Search for the cell housing the specified text and yield its [X, Y] center coordinate. 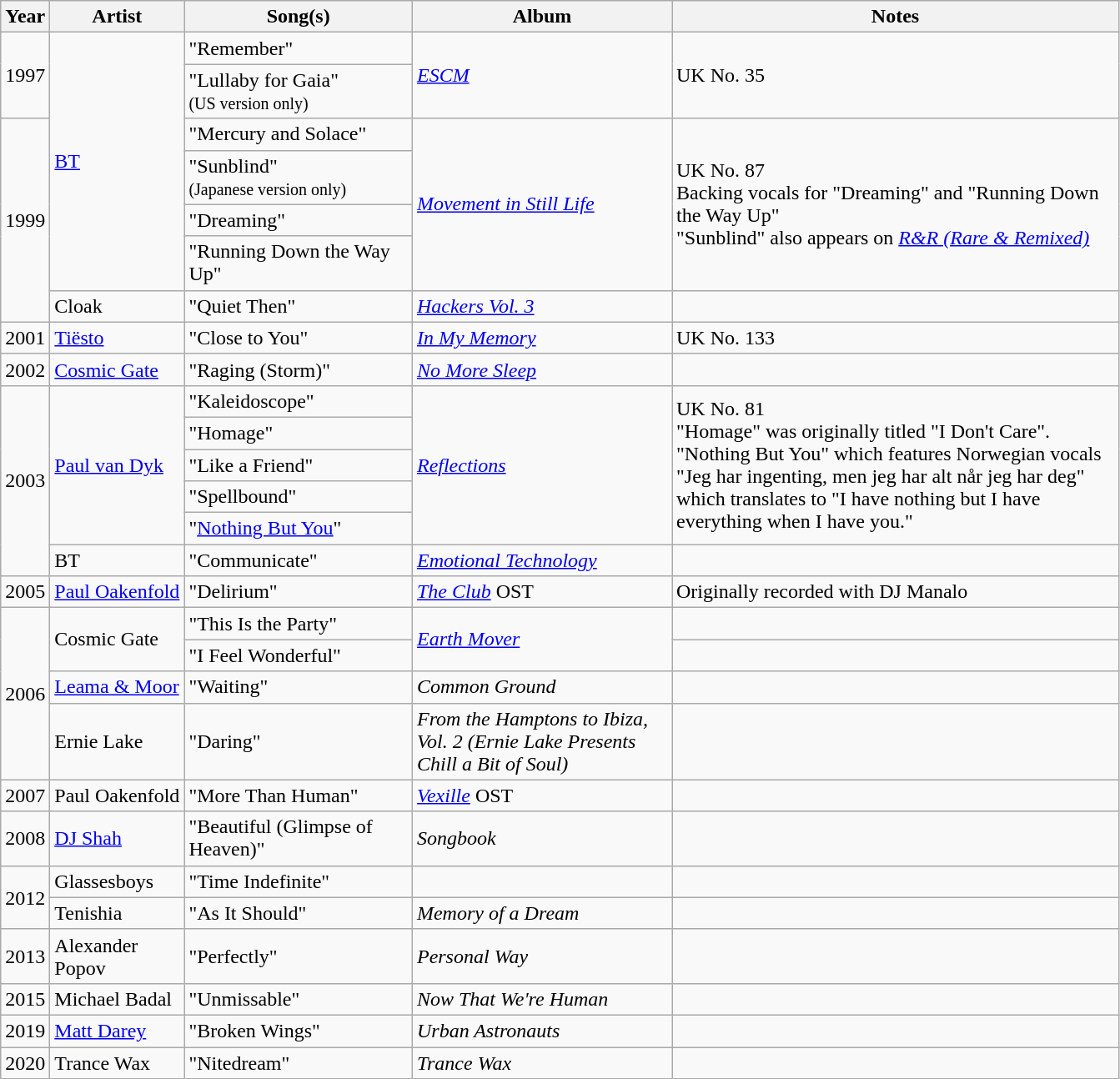
"Mercury and Solace" [299, 134]
Leama & Moor [117, 687]
"Waiting" [299, 687]
"Daring" [299, 741]
2006 [25, 694]
1999 [25, 220]
Michael Badal [117, 999]
"Running Down the Way Up" [299, 263]
Glassesboys [117, 881]
In My Memory [542, 338]
Reflections [542, 464]
"Close to You" [299, 338]
"Spellbound" [299, 497]
"Time Indefinite" [299, 881]
Artist [117, 17]
"Homage" [299, 433]
Originally recorded with DJ Manalo [896, 592]
Album [542, 17]
"Unmissable" [299, 999]
2012 [25, 897]
Year [25, 17]
From the Hamptons to Ibiza, Vol. 2 (Ernie Lake Presents Chill a Bit of Soul) [542, 741]
"Communicate" [299, 560]
"Nitedream" [299, 1063]
Tenishia [117, 913]
No More Sleep [542, 369]
Now That We're Human [542, 999]
2020 [25, 1063]
Movement in Still Life [542, 204]
"As It Should" [299, 913]
Memory of a Dream [542, 913]
2007 [25, 795]
UK No. 35 [896, 75]
"Remember" [299, 48]
Cloak [117, 306]
"Broken Wings" [299, 1031]
Urban Astronauts [542, 1031]
Earth Mover [542, 640]
1997 [25, 75]
Matt Darey [117, 1031]
2008 [25, 839]
"This Is the Party" [299, 624]
"Perfectly" [299, 956]
Common Ground [542, 687]
Songbook [542, 839]
2002 [25, 369]
Alexander Popov [117, 956]
"Beautiful (Glimpse of Heaven)" [299, 839]
2013 [25, 956]
DJ Shah [117, 839]
"Like a Friend" [299, 464]
The Club OST [542, 592]
Paul van Dyk [117, 464]
"Quiet Then" [299, 306]
ESCM [542, 75]
"Nothing But You" [299, 529]
"Kaleidoscope" [299, 401]
Personal Way [542, 956]
"Lullaby for Gaia" (US version only) [299, 92]
UK No. 87Backing vocals for "Dreaming" and "Running Down the Way Up""Sunblind" also appears on R&R (Rare & Remixed) [896, 204]
Ernie Lake [117, 741]
Vexille OST [542, 795]
2005 [25, 592]
"More Than Human" [299, 795]
2019 [25, 1031]
"Dreaming" [299, 220]
"I Feel Wonderful" [299, 655]
Notes [896, 17]
Song(s) [299, 17]
2003 [25, 480]
2001 [25, 338]
Emotional Technology [542, 560]
2015 [25, 999]
"Raging (Storm)" [299, 369]
UK No. 133 [896, 338]
"Delirium" [299, 592]
"Sunblind" (Japanese version only) [299, 177]
Hackers Vol. 3 [542, 306]
Tiësto [117, 338]
